Extract the [x, y] coordinate from the center of the cell holding the provided text.  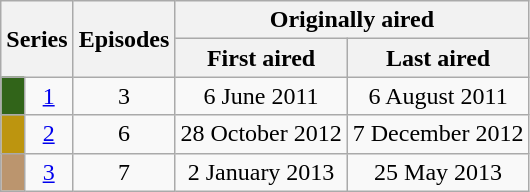
Originally aired [352, 20]
7 December 2012 [438, 134]
6 [124, 134]
1 [48, 96]
2 January 2013 [261, 172]
6 August 2011 [438, 96]
First aired [261, 58]
7 [124, 172]
6 June 2011 [261, 96]
Last aired [438, 58]
25 May 2013 [438, 172]
2 [48, 134]
28 October 2012 [261, 134]
Series [37, 39]
Episodes [124, 39]
